Provide the (x, y) coordinate of the cell's center where the given text is located.  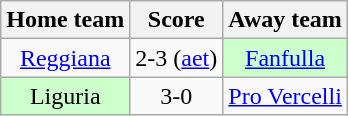
2-3 (aet) (176, 58)
Away team (286, 20)
Fanfulla (286, 58)
3-0 (176, 96)
Home team (66, 20)
Score (176, 20)
Liguria (66, 96)
Reggiana (66, 58)
Pro Vercelli (286, 96)
